Output the [X, Y] coordinate of the center of the cell containing the given text.  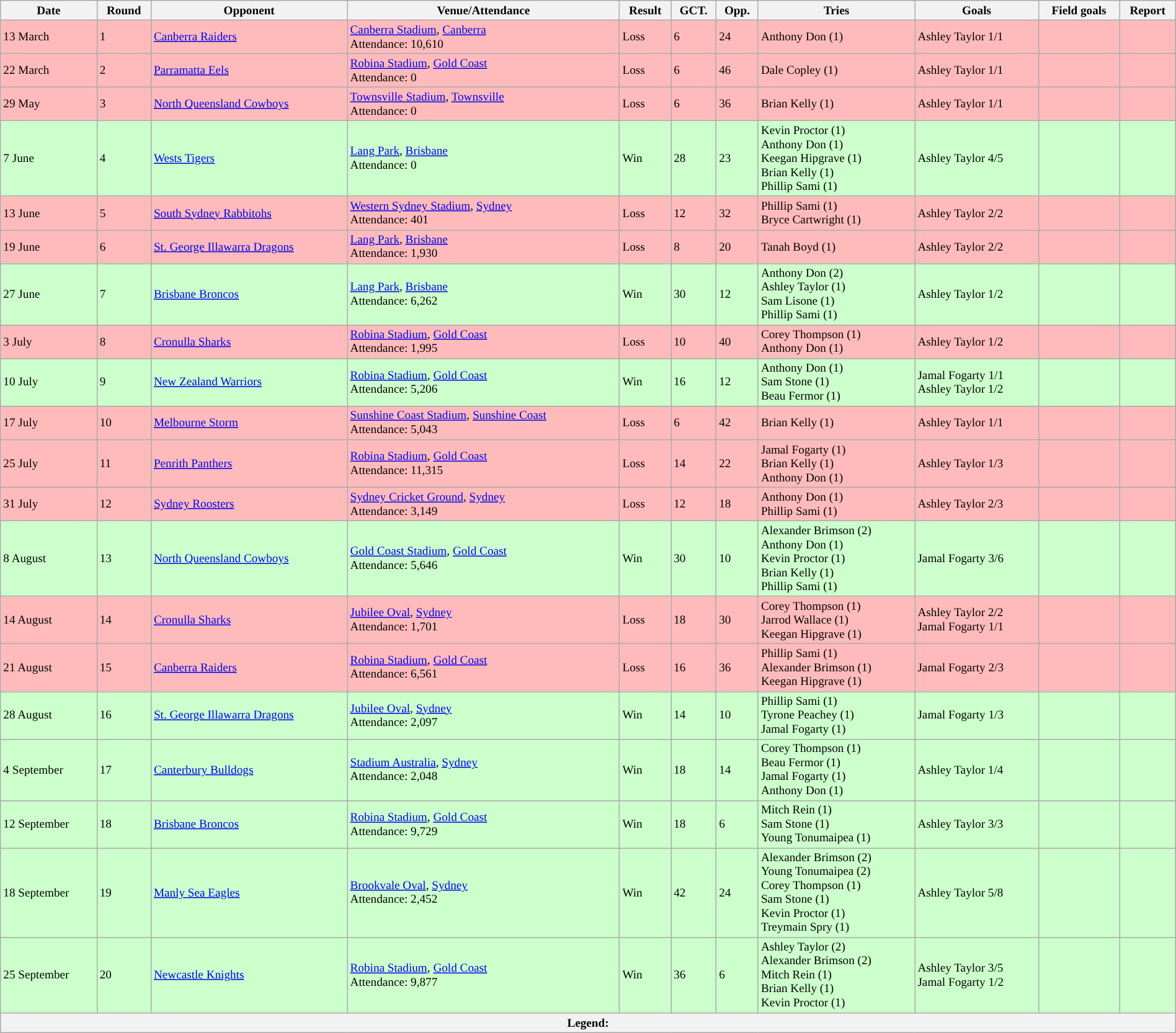
13 March [48, 37]
25 September [48, 975]
28 August [48, 715]
Stadium Australia, SydneyAttendance: 2,048 [484, 769]
Ashley Taylor 3/3 [976, 824]
Gold Coast Stadium, Gold CoastAttendance: 5,646 [484, 558]
South Sydney Rabbitohs [249, 213]
Ashley Taylor 2/2Jamal Fogarty 1/1 [976, 620]
Jamal Fogarty 1/1Ashley Taylor 1/2 [976, 382]
Robina Stadium, Gold CoastAttendance: 11,315 [484, 464]
Manly Sea Eagles [249, 893]
Ashley Taylor 1/4 [976, 769]
14 August [48, 620]
Alexander Brimson (2)Anthony Don (1)Kevin Proctor (1)Brian Kelly (1)Phillip Sami (1) [836, 558]
Brookvale Oval, SydneyAttendance: 2,452 [484, 893]
4 [124, 159]
Lang Park, BrisbaneAttendance: 0 [484, 159]
19 [124, 893]
7 [124, 294]
46 [737, 70]
17 July [48, 423]
13 [124, 558]
Round [124, 11]
4 September [48, 769]
Jamal Fogarty 3/6 [976, 558]
Date [48, 11]
15 [124, 668]
5 [124, 213]
Anthony Don (1)Sam Stone (1)Beau Fermor (1) [836, 382]
Goals [976, 11]
31 July [48, 504]
29 May [48, 104]
12 September [48, 824]
Lang Park, BrisbaneAttendance: 6,262 [484, 294]
GCT. [693, 11]
Lang Park, BrisbaneAttendance: 1,930 [484, 246]
New Zealand Warriors [249, 382]
23 [737, 159]
Newcastle Knights [249, 975]
Canterbury Bulldogs [249, 769]
Anthony Don (2)Ashley Taylor (1)Sam Lisone (1)Phillip Sami (1) [836, 294]
Corey Thompson (1)Beau Fermor (1)Jamal Fogarty (1)Anthony Don (1) [836, 769]
40 [737, 342]
Opponent [249, 11]
Mitch Rein (1)Sam Stone (1)Young Tonumaipea (1) [836, 824]
Anthony Don (1)Phillip Sami (1) [836, 504]
Sunshine Coast Stadium, Sunshine CoastAttendance: 5,043 [484, 423]
18 September [48, 893]
3 July [48, 342]
Corey Thompson (1)Jarrod Wallace (1)Keegan Hipgrave (1) [836, 620]
Canberra Stadium, CanberraAttendance: 10,610 [484, 37]
Western Sydney Stadium, SydneyAttendance: 401 [484, 213]
Venue/Attendance [484, 11]
Robina Stadium, Gold CoastAttendance: 9,877 [484, 975]
22 [737, 464]
Jubilee Oval, SydneyAttendance: 2,097 [484, 715]
Ashley Taylor 4/5 [976, 159]
Robina Stadium, Gold CoastAttendance: 1,995 [484, 342]
10 July [48, 382]
Legend: [588, 1022]
28 [693, 159]
Report [1147, 11]
25 July [48, 464]
2 [124, 70]
Phillip Sami (1)Bryce Cartwright (1) [836, 213]
Jamal Fogarty 1/3 [976, 715]
Robina Stadium, Gold CoastAttendance: 5,206 [484, 382]
3 [124, 104]
Tries [836, 11]
Robina Stadium, Gold CoastAttendance: 9,729 [484, 824]
Corey Thompson (1)Anthony Don (1) [836, 342]
Penrith Panthers [249, 464]
Phillip Sami (1)Alexander Brimson (1)Keegan Hipgrave (1) [836, 668]
Tanah Boyd (1) [836, 246]
Anthony Don (1) [836, 37]
9 [124, 382]
Melbourne Storm [249, 423]
13 June [48, 213]
Jubilee Oval, SydneyAttendance: 1,701 [484, 620]
Townsville Stadium, TownsvilleAttendance: 0 [484, 104]
Sydney Cricket Ground, SydneyAttendance: 3,149 [484, 504]
Phillip Sami (1)Tyrone Peachey (1) Jamal Fogarty (1) [836, 715]
Parramatta Eels [249, 70]
Ashley Taylor (2)Alexander Brimson (2)Mitch Rein (1)Brian Kelly (1) Kevin Proctor (1) [836, 975]
32 [737, 213]
Sydney Roosters [249, 504]
Ashley Taylor 3/5Jamal Fogarty 1/2 [976, 975]
22 March [48, 70]
Jamal Fogarty 2/3 [976, 668]
Result [645, 11]
Field goals [1079, 11]
Robina Stadium, Gold CoastAttendance: 0 [484, 70]
Opp. [737, 11]
Jamal Fogarty (1)Brian Kelly (1) Anthony Don (1) [836, 464]
19 June [48, 246]
1 [124, 37]
11 [124, 464]
17 [124, 769]
Ashley Taylor 5/8 [976, 893]
Wests Tigers [249, 159]
21 August [48, 668]
Robina Stadium, Gold CoastAttendance: 6,561 [484, 668]
Ashley Taylor 2/3 [976, 504]
8 August [48, 558]
7 June [48, 159]
Ashley Taylor 1/3 [976, 464]
Kevin Proctor (1)Anthony Don (1)Keegan Hipgrave (1)Brian Kelly (1)Phillip Sami (1) [836, 159]
Alexander Brimson (2)Young Tonumaipea (2)Corey Thompson (1)Sam Stone (1)Kevin Proctor (1)Treymain Spry (1) [836, 893]
Dale Copley (1) [836, 70]
27 June [48, 294]
